Detect which cell encompasses the target text, then output its (x, y) center coordinate. 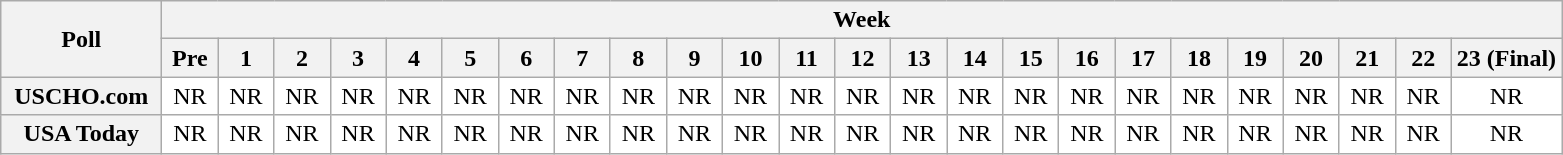
5 (470, 58)
16 (1087, 58)
1 (246, 58)
8 (638, 58)
10 (750, 58)
22 (1423, 58)
USCHO.com (82, 96)
14 (975, 58)
23 (Final) (1506, 58)
7 (582, 58)
19 (1255, 58)
11 (806, 58)
Poll (82, 39)
9 (694, 58)
3 (358, 58)
13 (919, 58)
20 (1311, 58)
6 (526, 58)
2 (302, 58)
USA Today (82, 134)
18 (1199, 58)
17 (1143, 58)
Week (862, 20)
Pre (190, 58)
4 (414, 58)
15 (1031, 58)
21 (1367, 58)
12 (863, 58)
